Capture the cell that displays the provided text and extract its (X, Y) central coordinate. 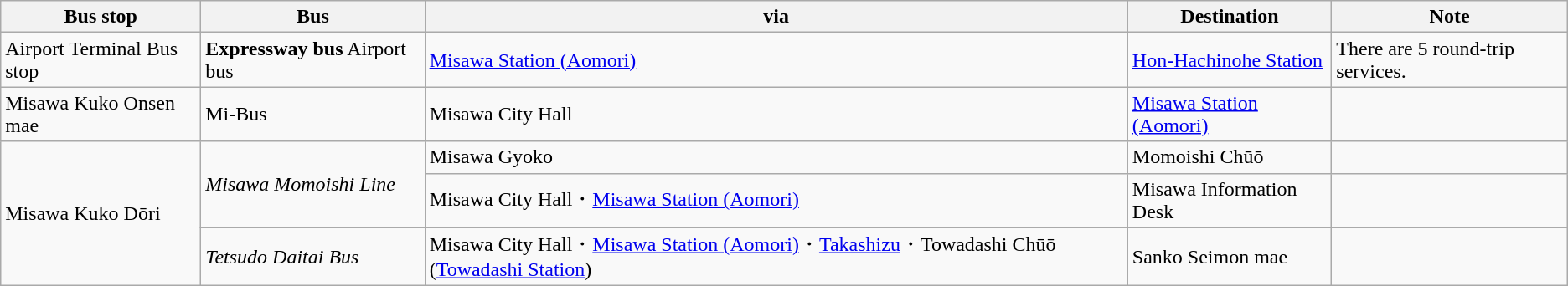
Destination (1230, 17)
Misawa Kuko Onsen mae (101, 114)
Expressway bus Airport bus (313, 60)
Misawa City Hall (776, 114)
Airport Terminal Bus stop (101, 60)
Mi-Bus (313, 114)
Bus stop (101, 17)
Misawa Momoishi Line (313, 184)
Misawa Information Desk (1230, 201)
There are 5 round-trip services. (1449, 60)
via (776, 17)
Misawa City Hall・Misawa Station (Aomori) (776, 201)
Momoishi Chūō (1230, 157)
Misawa City Hall・Misawa Station (Aomori)・Takashizu・Towadashi Chūō (Towadashi Station) (776, 257)
Misawa Kuko Dōri (101, 214)
Hon-Hachinohe Station (1230, 60)
Sanko Seimon mae (1230, 257)
Misawa Gyoko (776, 157)
Note (1449, 17)
Tetsudo Daitai Bus (313, 257)
Bus (313, 17)
